Output the [X, Y] coordinate of the center of the cell containing the given text.  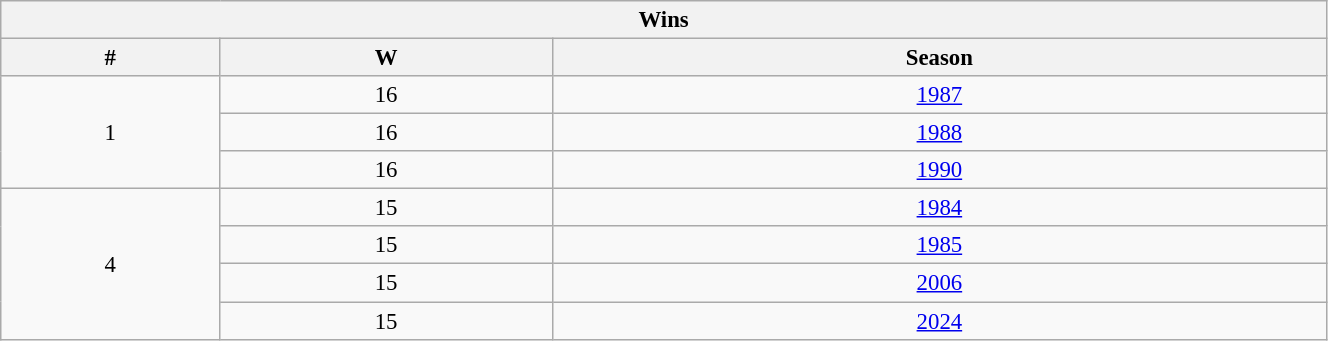
1990 [939, 170]
4 [110, 264]
1984 [939, 208]
1987 [939, 95]
1985 [939, 245]
2006 [939, 283]
2024 [939, 321]
1988 [939, 133]
1 [110, 132]
Season [939, 58]
# [110, 58]
W [386, 58]
Wins [664, 20]
